Pinpoint the cell where the given text exists, returning its (x, y) midpoint coordinate. 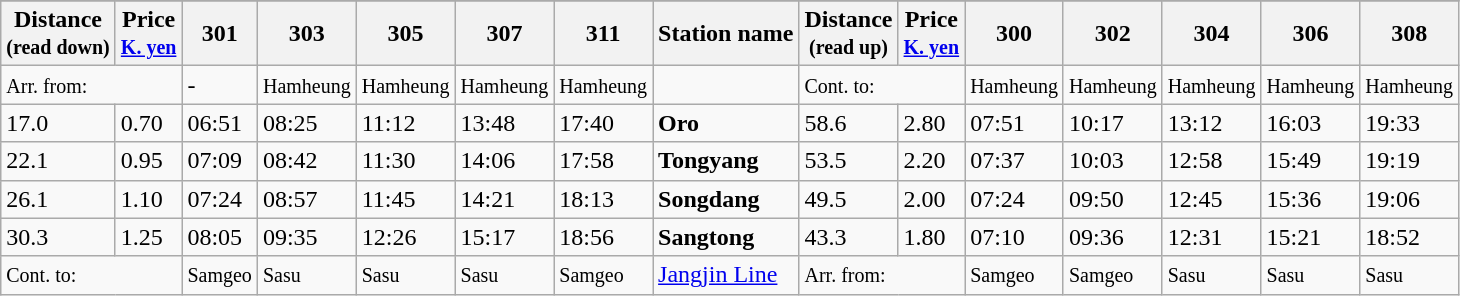
301 (220, 34)
17:58 (604, 161)
Distance(read up) (848, 34)
1.80 (932, 237)
Tongyang (726, 161)
Station name (726, 34)
08:57 (306, 199)
15:49 (1310, 161)
1.25 (148, 237)
- (220, 85)
16:03 (1310, 123)
0.70 (148, 123)
18:52 (1410, 237)
14:21 (504, 199)
2.80 (932, 123)
311 (604, 34)
19:06 (1410, 199)
1.10 (148, 199)
07:51 (1014, 123)
53.5 (848, 161)
Oro (726, 123)
17.0 (58, 123)
15:21 (1310, 237)
09:50 (1112, 199)
14:06 (504, 161)
12:45 (1212, 199)
11:30 (406, 161)
302 (1112, 34)
304 (1212, 34)
19:33 (1410, 123)
08:25 (306, 123)
300 (1014, 34)
12:26 (406, 237)
08:42 (306, 161)
12:58 (1212, 161)
30.3 (58, 237)
26.1 (58, 199)
22.1 (58, 161)
12:31 (1212, 237)
Jangjin Line (726, 275)
13:48 (504, 123)
0.95 (148, 161)
2.20 (932, 161)
308 (1410, 34)
49.5 (848, 199)
15:36 (1310, 199)
305 (406, 34)
Distance(read down) (58, 34)
Songdang (726, 199)
09:35 (306, 237)
08:05 (220, 237)
09:36 (1112, 237)
07:09 (220, 161)
15:17 (504, 237)
06:51 (220, 123)
07:10 (1014, 237)
58.6 (848, 123)
11:45 (406, 199)
2.00 (932, 199)
19:19 (1410, 161)
18:13 (604, 199)
43.3 (848, 237)
18:56 (604, 237)
11:12 (406, 123)
307 (504, 34)
303 (306, 34)
10:03 (1112, 161)
306 (1310, 34)
10:17 (1112, 123)
13:12 (1212, 123)
17:40 (604, 123)
Sangtong (726, 237)
07:37 (1014, 161)
